Pinpoint the cell where the given text exists, returning its [X, Y] midpoint coordinate. 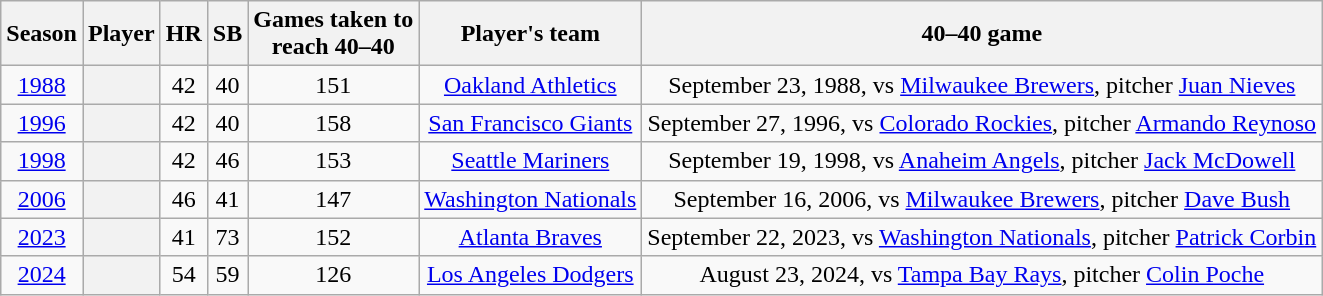
Los Angeles Dodgers [530, 275]
September 27, 1996, vs Colorado Rockies, pitcher Armando Reynoso [982, 123]
1988 [42, 85]
126 [334, 275]
2023 [42, 237]
SB [227, 34]
Player [121, 34]
73 [227, 237]
59 [227, 275]
151 [334, 85]
Atlanta Braves [530, 237]
1998 [42, 161]
Player's team [530, 34]
2024 [42, 275]
September 23, 1988, vs Milwaukee Brewers, pitcher Juan Nieves [982, 85]
San Francisco Giants [530, 123]
153 [334, 161]
Games taken to reach 40–40 [334, 34]
Seattle Mariners [530, 161]
September 22, 2023, vs Washington Nationals, pitcher Patrick Corbin [982, 237]
147 [334, 199]
Oakland Athletics [530, 85]
40–40 game [982, 34]
158 [334, 123]
HR [184, 34]
September 19, 1998, vs Anaheim Angels, pitcher Jack McDowell [982, 161]
Washington Nationals [530, 199]
Season [42, 34]
August 23, 2024, vs Tampa Bay Rays, pitcher Colin Poche [982, 275]
2006 [42, 199]
54 [184, 275]
September 16, 2006, vs Milwaukee Brewers, pitcher Dave Bush [982, 199]
1996 [42, 123]
152 [334, 237]
